Return the (X, Y) coordinate for the center point of the cell that contains the specified text.  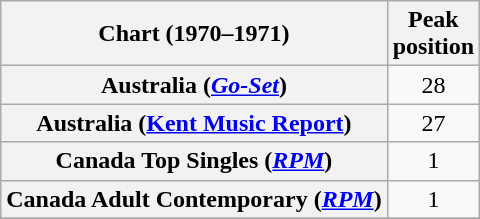
Australia (Kent Music Report) (194, 123)
Canada Adult Contemporary (RPM) (194, 199)
Chart (1970–1971) (194, 34)
Canada Top Singles (RPM) (194, 161)
28 (433, 85)
Peakposition (433, 34)
Australia (Go-Set) (194, 85)
27 (433, 123)
